Return [x, y] of the center of cell containing provided text 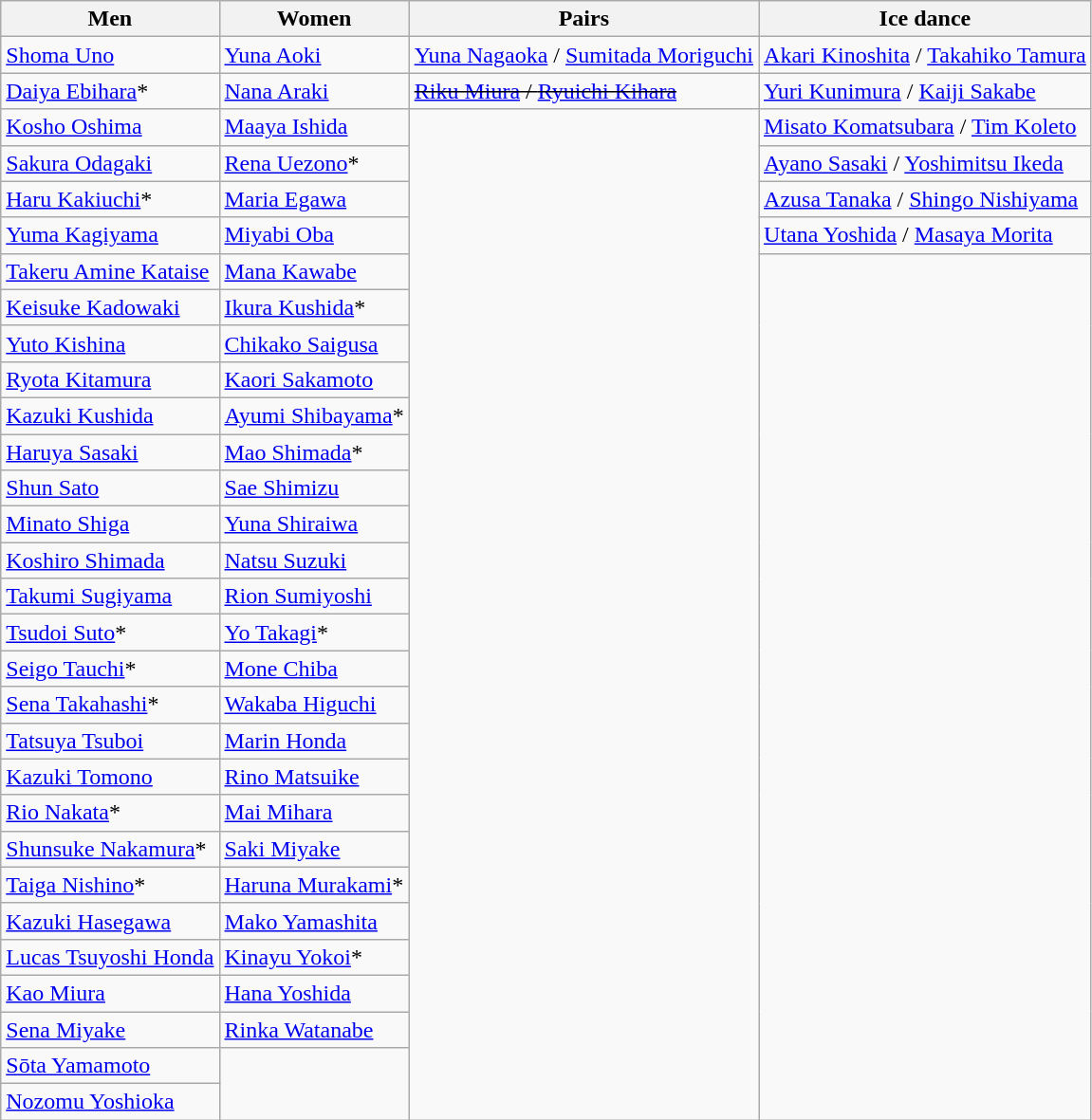
Minato Shiga [110, 524]
Wakaba Higuchi [314, 705]
Utana Yoshida / Masaya Morita [926, 235]
Shun Sato [110, 488]
Mone Chiba [314, 669]
Keisuke Kadowaki [110, 307]
Nozomu Yoshioka [110, 1102]
Misato Komatsubara / Tim Koleto [926, 127]
Takeru Amine Kataise [110, 271]
Kaori Sakamoto [314, 379]
Marin Honda [314, 741]
Shunsuke Nakamura* [110, 849]
Sae Shimizu [314, 488]
Mai Mihara [314, 813]
Ayano Sasaki / Yoshimitsu Ikeda [926, 163]
Mako Yamashita [314, 921]
Ikura Kushida* [314, 307]
Daiya Ebihara* [110, 91]
Sena Miyake [110, 1029]
Riku Miura / Ryuichi Kihara [583, 91]
Azusa Tanaka / Shingo Nishiyama [926, 199]
Maaya Ishida [314, 127]
Haru Kakiuchi* [110, 199]
Men [110, 19]
Sakura Odagaki [110, 163]
Kazuki Hasegawa [110, 921]
Maria Egawa [314, 199]
Tsudoi Suto* [110, 633]
Sōta Yamamoto [110, 1066]
Yuto Kishina [110, 343]
Rena Uezono* [314, 163]
Chikako Saigusa [314, 343]
Natsu Suzuki [314, 560]
Women [314, 19]
Rino Matsuike [314, 777]
Yuna Aoki [314, 55]
Rio Nakata* [110, 813]
Ice dance [926, 19]
Kazuki Kushida [110, 415]
Rion Sumiyoshi [314, 597]
Mao Shimada* [314, 452]
Tatsuya Tsuboi [110, 741]
Kinayu Yokoi* [314, 957]
Lucas Tsuyoshi Honda [110, 957]
Kao Miura [110, 993]
Ryota Kitamura [110, 379]
Taiga Nishino* [110, 885]
Yuna Shiraiwa [314, 524]
Pairs [583, 19]
Takumi Sugiyama [110, 597]
Yuma Kagiyama [110, 235]
Nana Araki [314, 91]
Sena Takahashi* [110, 705]
Saki Miyake [314, 849]
Seigo Tauchi* [110, 669]
Kazuki Tomono [110, 777]
Ayumi Shibayama* [314, 415]
Yo Takagi* [314, 633]
Koshiro Shimada [110, 560]
Haruna Murakami* [314, 885]
Hana Yoshida [314, 993]
Yuna Nagaoka / Sumitada Moriguchi [583, 55]
Kosho Oshima [110, 127]
Akari Kinoshita / Takahiko Tamura [926, 55]
Miyabi Oba [314, 235]
Mana Kawabe [314, 271]
Rinka Watanabe [314, 1029]
Haruya Sasaki [110, 452]
Yuri Kunimura / Kaiji Sakabe [926, 91]
Shoma Uno [110, 55]
